Provide the (x, y) coordinate of the cell's center where the given text is located.  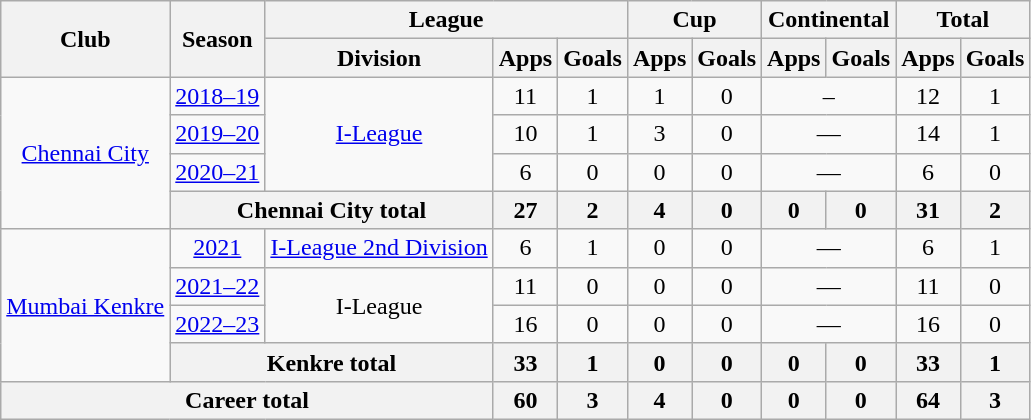
2019–20 (218, 134)
2018–19 (218, 96)
I-League 2nd Division (379, 248)
Kenkre total (332, 362)
64 (928, 400)
12 (928, 96)
Mumbai Kenkre (86, 305)
31 (928, 210)
Chennai City total (332, 210)
Continental (829, 20)
2020–21 (218, 172)
60 (525, 400)
Club (86, 39)
14 (928, 134)
10 (525, 134)
Cup (694, 20)
2022–23 (218, 324)
2021–22 (218, 286)
Season (218, 39)
27 (525, 210)
Chennai City (86, 153)
Division (379, 58)
Total (963, 20)
League (446, 20)
2021 (218, 248)
– (829, 96)
Career total (247, 400)
